Extract the [X, Y] coordinate from the center of the cell holding the provided text.  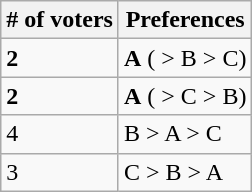
C > B > A [184, 172]
Preferences [184, 20]
3 [60, 172]
4 [60, 134]
B > A > C [184, 134]
A ( > B > C) [184, 58]
A ( > C > B) [184, 96]
# of voters [60, 20]
